Scan for the cell matching the given text and deliver its [x, y] coordinate at center. 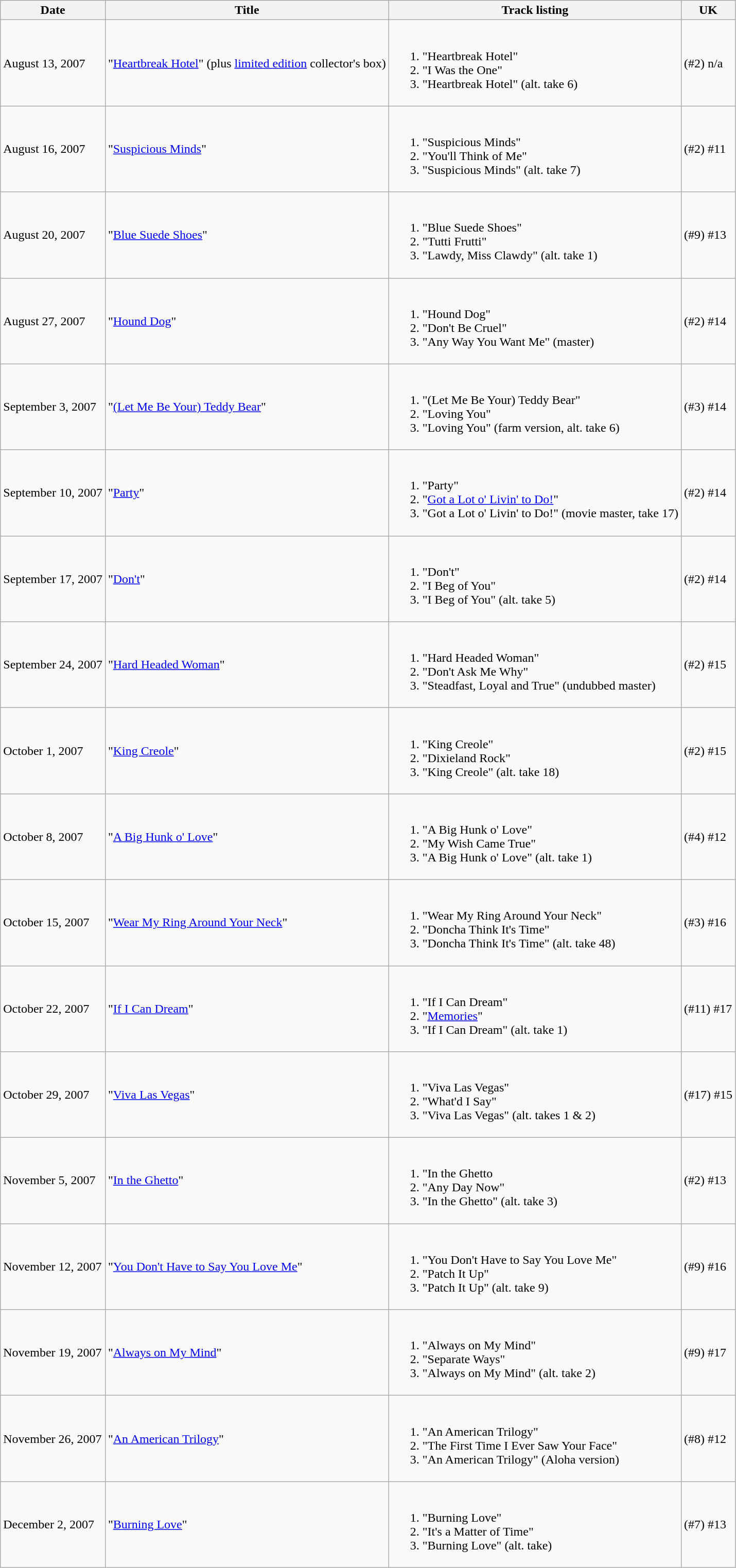
October 22, 2007 [53, 1009]
Title [247, 10]
"King Creole""Dixieland Rock""King Creole" (alt. take 18) [535, 750]
(#3) #14 [708, 407]
November 19, 2007 [53, 1352]
"Suspicious Minds""You'll Think of Me""Suspicious Minds" (alt. take 7) [535, 149]
(#3) #16 [708, 922]
"Hard Headed Woman""Don't Ask Me Why""Steadfast, Loyal and True" (undubbed master) [535, 665]
August 16, 2007 [53, 149]
October 1, 2007 [53, 750]
"Hard Headed Woman" [247, 665]
September 10, 2007 [53, 493]
November 12, 2007 [53, 1267]
October 29, 2007 [53, 1095]
"An American Trilogy""The First Time I Ever Saw Your Face""An American Trilogy" (Aloha version) [535, 1439]
(#17) #15 [708, 1095]
(#9) #17 [708, 1352]
"If I Can Dream" [247, 1009]
August 20, 2007 [53, 235]
(#2) #11 [708, 149]
"Party""Got a Lot o' Livin' to Do!""Got a Lot o' Livin' to Do!" (movie master, take 17) [535, 493]
"Burning Love" [247, 1524]
"(Let Me Be Your) Teddy Bear""Loving You""Loving You" (farm version, alt. take 6) [535, 407]
October 15, 2007 [53, 922]
"Viva Las Vegas""What'd I Say""Viva Las Vegas" (alt. takes 1 & 2) [535, 1095]
(#2) #13 [708, 1181]
(#9) #16 [708, 1267]
(#11) #17 [708, 1009]
November 5, 2007 [53, 1181]
September 24, 2007 [53, 665]
"Heartbreak Hotel" (plus limited edition collector's box) [247, 63]
"Always on My Mind""Separate Ways""Always on My Mind" (alt. take 2) [535, 1352]
"Hound Dog""Don't Be Cruel""Any Way You Want Me" (master) [535, 321]
"Party" [247, 493]
"A Big Hunk o' Love" [247, 837]
"Blue Suede Shoes""Tutti Frutti""Lawdy, Miss Clawdy" (alt. take 1) [535, 235]
"In the Ghetto" [247, 1181]
Track listing [535, 10]
(#7) #13 [708, 1524]
"In the Ghetto"Any Day Now""In the Ghetto" (alt. take 3) [535, 1181]
"Blue Suede Shoes" [247, 235]
August 27, 2007 [53, 321]
September 3, 2007 [53, 407]
August 13, 2007 [53, 63]
"If I Can Dream""Memories""If I Can Dream" (alt. take 1) [535, 1009]
"Don't" [247, 578]
"(Let Me Be Your) Teddy Bear" [247, 407]
Date [53, 10]
"Burning Love""It's a Matter of Time""Burning Love" (alt. take) [535, 1524]
"Wear My Ring Around Your Neck""Doncha Think It's Time""Doncha Think It's Time" (alt. take 48) [535, 922]
November 26, 2007 [53, 1439]
"A Big Hunk o' Love""My Wish Came True""A Big Hunk o' Love" (alt. take 1) [535, 837]
September 17, 2007 [53, 578]
"Don't""I Beg of You""I Beg of You" (alt. take 5) [535, 578]
"Heartbreak Hotel""I Was the One""Heartbreak Hotel" (alt. take 6) [535, 63]
"Wear My Ring Around Your Neck" [247, 922]
"King Creole" [247, 750]
"You Don't Have to Say You Love Me" [247, 1267]
December 2, 2007 [53, 1524]
"Suspicious Minds" [247, 149]
(#9) #13 [708, 235]
"Viva Las Vegas" [247, 1095]
"You Don't Have to Say You Love Me""Patch It Up""Patch It Up" (alt. take 9) [535, 1267]
(#4) #12 [708, 837]
October 8, 2007 [53, 837]
(#2) n/a [708, 63]
UK [708, 10]
(#8) #12 [708, 1439]
"An American Trilogy" [247, 1439]
"Hound Dog" [247, 321]
"Always on My Mind" [247, 1352]
